Determine the (X, Y) coordinate at the center of the cell enclosing the given text.  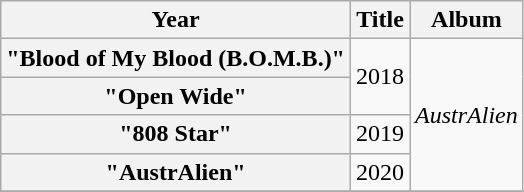
2018 (380, 77)
Year (176, 20)
2020 (380, 172)
"808 Star" (176, 134)
2019 (380, 134)
Title (380, 20)
"Blood of My Blood (B.O.M.B.)" (176, 58)
"Open Wide" (176, 96)
AustrAlien (467, 115)
Album (467, 20)
"AustrAlien" (176, 172)
